Capture the cell that displays the provided text and extract its (x, y) central coordinate. 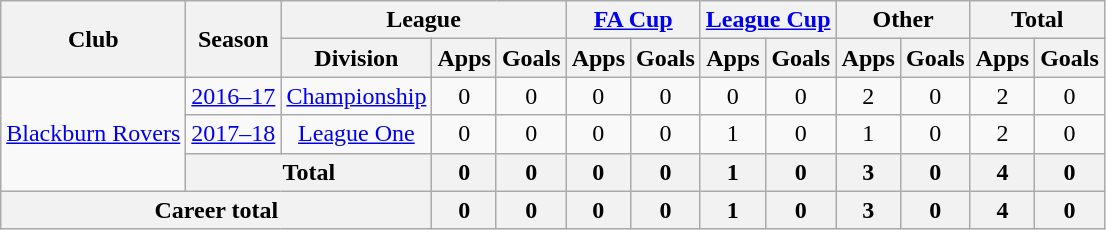
Career total (216, 210)
Blackburn Rovers (94, 134)
2017–18 (234, 134)
League (424, 20)
Championship (356, 96)
Club (94, 39)
League Cup (768, 20)
Division (356, 58)
League One (356, 134)
Other (903, 20)
Season (234, 39)
FA Cup (633, 20)
2016–17 (234, 96)
